Output the (X, Y) coordinate of the center of the cell containing the given text.  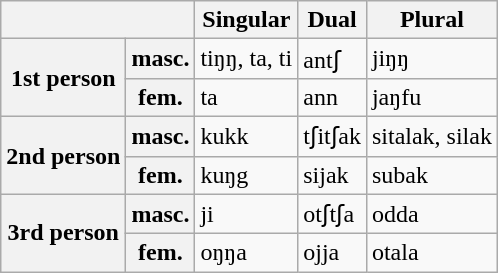
odda (432, 214)
tiŋŋ, ta, ti (246, 59)
otʃtʃa (332, 214)
Dual (332, 20)
jiŋŋ (432, 59)
otala (432, 253)
ann (332, 97)
ji (246, 214)
ta (246, 97)
Singular (246, 20)
tʃitʃak (332, 136)
antʃ (332, 59)
oŋŋa (246, 253)
sitalak, silak (432, 136)
kukk (246, 136)
jaŋfu (432, 97)
ojja (332, 253)
kuŋg (246, 175)
3rd person (64, 233)
1st person (64, 78)
Plural (432, 20)
subak (432, 175)
sijak (332, 175)
2nd person (64, 155)
